Find where the given text appears and provide that cell's center as [X, Y] coordinate. 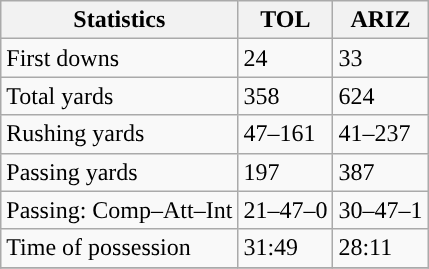
21–47–0 [286, 210]
28:11 [380, 248]
41–237 [380, 134]
Passing yards [120, 172]
624 [380, 96]
30–47–1 [380, 210]
33 [380, 58]
47–161 [286, 134]
First downs [120, 58]
Total yards [120, 96]
Rushing yards [120, 134]
24 [286, 58]
Passing: Comp–Att–Int [120, 210]
387 [380, 172]
ARIZ [380, 20]
TOL [286, 20]
31:49 [286, 248]
Time of possession [120, 248]
197 [286, 172]
358 [286, 96]
Statistics [120, 20]
